Search for the cell housing the specified text and yield its (X, Y) center coordinate. 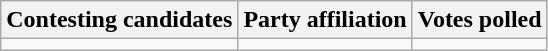
Party affiliation (325, 20)
Contesting candidates (120, 20)
Votes polled (480, 20)
